Determine the [X, Y] coordinate at the center of the cell enclosing the given text.  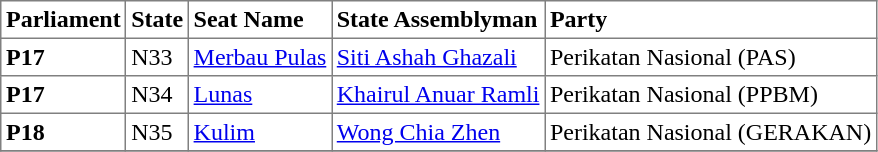
Perikatan Nasional (GERAKAN) [711, 132]
Party [711, 20]
Parliament [64, 20]
Perikatan Nasional (PAS) [711, 57]
Siti Ashah Ghazali [438, 57]
Seat Name [260, 20]
State Assemblyman [438, 20]
Khairul Anuar Ramli [438, 95]
State [157, 20]
N33 [157, 57]
Kulim [260, 132]
N35 [157, 132]
Perikatan Nasional (PPBM) [711, 95]
Lunas [260, 95]
P18 [64, 132]
Merbau Pulas [260, 57]
N34 [157, 95]
Wong Chia Zhen [438, 132]
